Capture the cell that displays the provided text and extract its [X, Y] central coordinate. 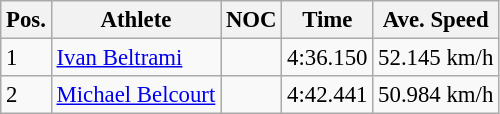
Michael Belcourt [136, 95]
Pos. [26, 20]
Time [328, 20]
4:36.150 [328, 58]
Athlete [136, 20]
52.145 km/h [436, 58]
1 [26, 58]
Ivan Beltrami [136, 58]
50.984 km/h [436, 95]
2 [26, 95]
NOC [252, 20]
Ave. Speed [436, 20]
4:42.441 [328, 95]
